Provide the (X, Y) coordinate of the cell's center where the given text is located.  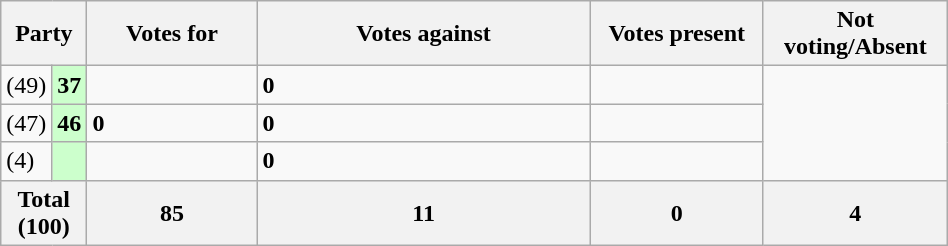
(49) (26, 85)
Votes against (424, 34)
Not voting/Absent (855, 34)
Votes for (172, 34)
4 (855, 212)
Party (44, 34)
Votes present (676, 34)
Total (100) (44, 212)
(4) (26, 161)
85 (172, 212)
(47) (26, 123)
11 (424, 212)
37 (70, 85)
46 (70, 123)
